Provide the (x, y) coordinate of the cell's center where the given text is located.  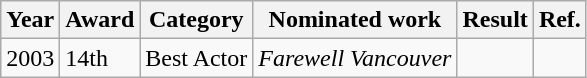
Farewell Vancouver (355, 58)
Nominated work (355, 20)
Category (196, 20)
Year (30, 20)
Award (100, 20)
Best Actor (196, 58)
2003 (30, 58)
14th (100, 58)
Result (495, 20)
Ref. (560, 20)
